Capture the cell that displays the provided text and extract its [x, y] central coordinate. 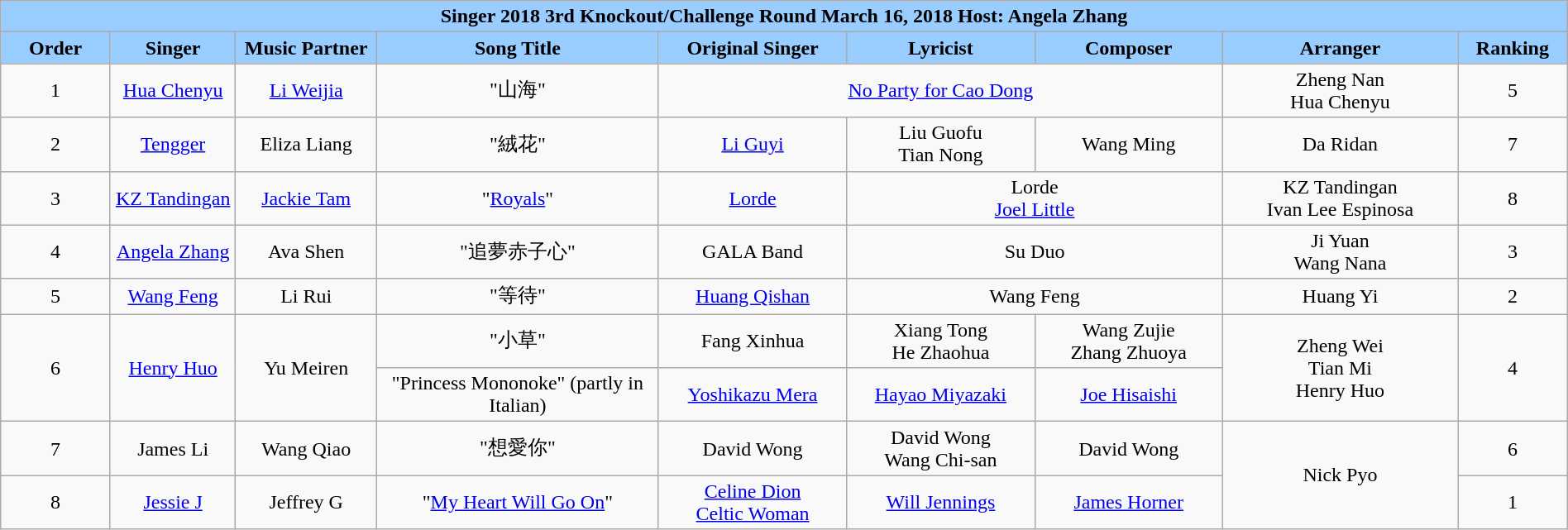
Order [56, 48]
"My Heart Will Go On" [518, 503]
Arranger [1340, 48]
Da Ridan [1340, 144]
Huang Qishan [753, 296]
Wang ZujieZhang Zhuoya [1128, 341]
Su Duo [1035, 251]
Singer [173, 48]
Joe Hisaishi [1128, 395]
Music Partner [306, 48]
Lorde [753, 198]
James Horner [1128, 503]
Jackie Tam [306, 198]
No Party for Cao Dong [940, 91]
Liu GuofuTian Nong [941, 144]
Nick Pyo [1340, 475]
James Li [173, 448]
Fang Xinhua [753, 341]
Huang Yi [1340, 296]
Ava Shen [306, 251]
Jessie J [173, 503]
Song Title [518, 48]
"想愛你" [518, 448]
Wang Qiao [306, 448]
Xiang TongHe Zhaohua [941, 341]
"絨花" [518, 144]
LordeJoel Little [1035, 198]
Celine DionCeltic Woman [753, 503]
Hua Chenyu [173, 91]
Li Guyi [753, 144]
David Wong Wang Chi-san [941, 448]
Lyricist [941, 48]
Hayao Miyazaki [941, 395]
"Royals" [518, 198]
GALA Band [753, 251]
Li Weijia [306, 91]
KZ Tandingan [173, 198]
Ji YuanWang Nana [1340, 251]
Wang Ming [1128, 144]
Henry Huo [173, 368]
Original Singer [753, 48]
Zheng WeiTian MiHenry Huo [1340, 368]
Yu Meiren [306, 368]
Yoshikazu Mera [753, 395]
Li Rui [306, 296]
Ranking [1513, 48]
"山海" [518, 91]
Angela Zhang [173, 251]
"Princess Mononoke" (partly in Italian) [518, 395]
"等待" [518, 296]
KZ TandinganIvan Lee Espinosa [1340, 198]
Eliza Liang [306, 144]
Zheng NanHua Chenyu [1340, 91]
Composer [1128, 48]
Tengger [173, 144]
Jeffrey G [306, 503]
"小草" [518, 341]
Will Jennings [941, 503]
"追夢赤子心" [518, 251]
Singer 2018 3rd Knockout/Challenge Round March 16, 2018 Host: Angela Zhang [784, 17]
